Identify which cell holds the provided text, then report its (X, Y) central coordinate. 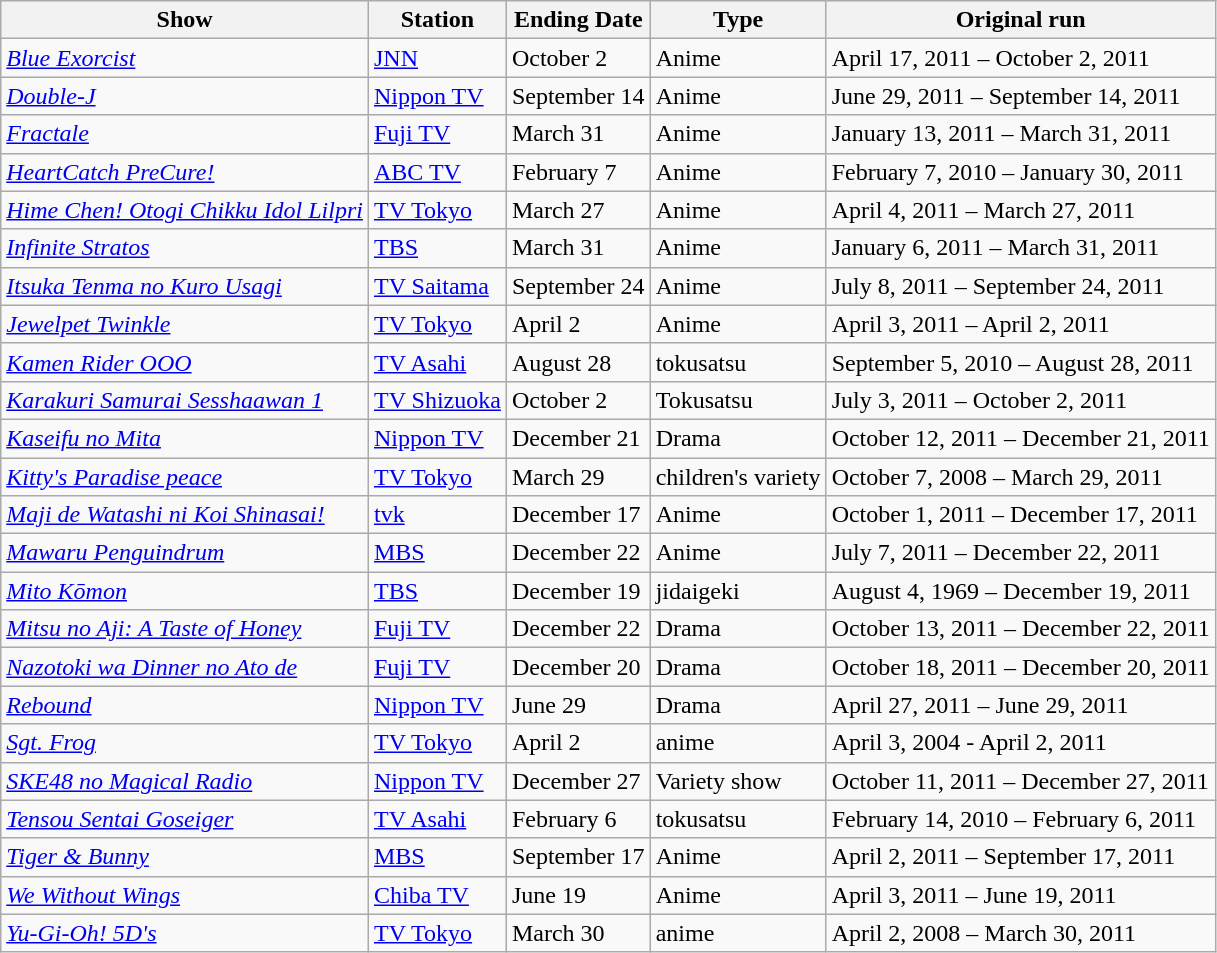
February 7 (578, 172)
October 11, 2011 – December 27, 2011 (1020, 781)
Nazotoki wa Dinner no Ato de (185, 667)
Variety show (738, 781)
April 17, 2011 – October 2, 2011 (1020, 58)
Sgt. Frog (185, 743)
September 17 (578, 857)
HeartCatch PreCure! (185, 172)
December 27 (578, 781)
October 18, 2011 – December 20, 2011 (1020, 667)
Hime Chen! Otogi Chikku Idol Lilpri (185, 210)
July 7, 2011 – December 22, 2011 (1020, 553)
March 30 (578, 933)
December 17 (578, 515)
April 3, 2011 – June 19, 2011 (1020, 895)
Mitsu no Aji: A Taste of Honey (185, 629)
children's variety (738, 477)
tvk (437, 515)
Kamen Rider OOO (185, 362)
Ending Date (578, 20)
December 19 (578, 591)
October 12, 2011 – December 21, 2011 (1020, 438)
September 5, 2010 – August 28, 2011 (1020, 362)
JNN (437, 58)
SKE48 no Magical Radio (185, 781)
June 19 (578, 895)
Karakuri Samurai Sesshaawan 1 (185, 400)
July 8, 2011 – September 24, 2011 (1020, 286)
Blue Exorcist (185, 58)
Tensou Sentai Goseiger (185, 819)
Itsuka Tenma no Kuro Usagi (185, 286)
Rebound (185, 705)
Maji de Watashi ni Koi Shinasai! (185, 515)
August 28 (578, 362)
Station (437, 20)
April 2, 2008 – March 30, 2011 (1020, 933)
Infinite Stratos (185, 248)
March 27 (578, 210)
Type (738, 20)
Fractale (185, 134)
April 4, 2011 – March 27, 2011 (1020, 210)
We Without Wings (185, 895)
ABC TV (437, 172)
Tokusatsu (738, 400)
June 29 (578, 705)
March 29 (578, 477)
April 27, 2011 – June 29, 2011 (1020, 705)
April 3, 2004 - April 2, 2011 (1020, 743)
June 29, 2011 – September 14, 2011 (1020, 96)
Kaseifu no Mita (185, 438)
Mito Kōmon (185, 591)
August 4, 1969 – December 19, 2011 (1020, 591)
jidaigeki (738, 591)
Yu-Gi-Oh! 5D's (185, 933)
Tiger & Bunny (185, 857)
Show (185, 20)
December 21 (578, 438)
October 13, 2011 – December 22, 2011 (1020, 629)
February 14, 2010 – February 6, 2011 (1020, 819)
January 6, 2011 – March 31, 2011 (1020, 248)
Original run (1020, 20)
October 1, 2011 – December 17, 2011 (1020, 515)
Double-J (185, 96)
October 7, 2008 – March 29, 2011 (1020, 477)
January 13, 2011 – March 31, 2011 (1020, 134)
TV Shizuoka (437, 400)
December 20 (578, 667)
July 3, 2011 – October 2, 2011 (1020, 400)
Kitty's Paradise peace (185, 477)
February 7, 2010 – January 30, 2011 (1020, 172)
Jewelpet Twinkle (185, 324)
Chiba TV (437, 895)
September 14 (578, 96)
April 2, 2011 – September 17, 2011 (1020, 857)
April 3, 2011 – April 2, 2011 (1020, 324)
TV Saitama (437, 286)
Mawaru Penguindrum (185, 553)
February 6 (578, 819)
September 24 (578, 286)
